Output the (x, y) coordinate of the center of the cell containing the given text.  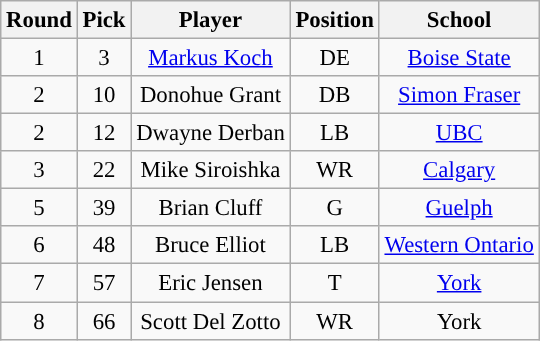
Brian Cluff (210, 208)
UBC (459, 133)
6 (39, 245)
Guelph (459, 208)
DE (334, 58)
Scott Del Zotto (210, 321)
School (459, 20)
48 (104, 245)
Position (334, 20)
DB (334, 95)
Donohue Grant (210, 95)
39 (104, 208)
G (334, 208)
57 (104, 283)
Player (210, 20)
5 (39, 208)
Western Ontario (459, 245)
T (334, 283)
7 (39, 283)
Round (39, 20)
12 (104, 133)
8 (39, 321)
Mike Siroishka (210, 170)
66 (104, 321)
10 (104, 95)
Boise State (459, 58)
Calgary (459, 170)
22 (104, 170)
Simon Fraser (459, 95)
Markus Koch (210, 58)
Eric Jensen (210, 283)
Dwayne Derban (210, 133)
Bruce Elliot (210, 245)
Pick (104, 20)
1 (39, 58)
